Identify which cell holds the provided text, then report its (X, Y) central coordinate. 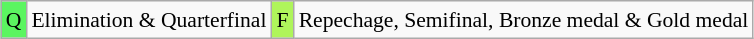
Elimination & Quarterfinal (148, 20)
Q (14, 20)
Repechage, Semifinal, Bronze medal & Gold medal (524, 20)
F (282, 20)
